Return the (X, Y) coordinate for the center point of the cell that contains the specified text.  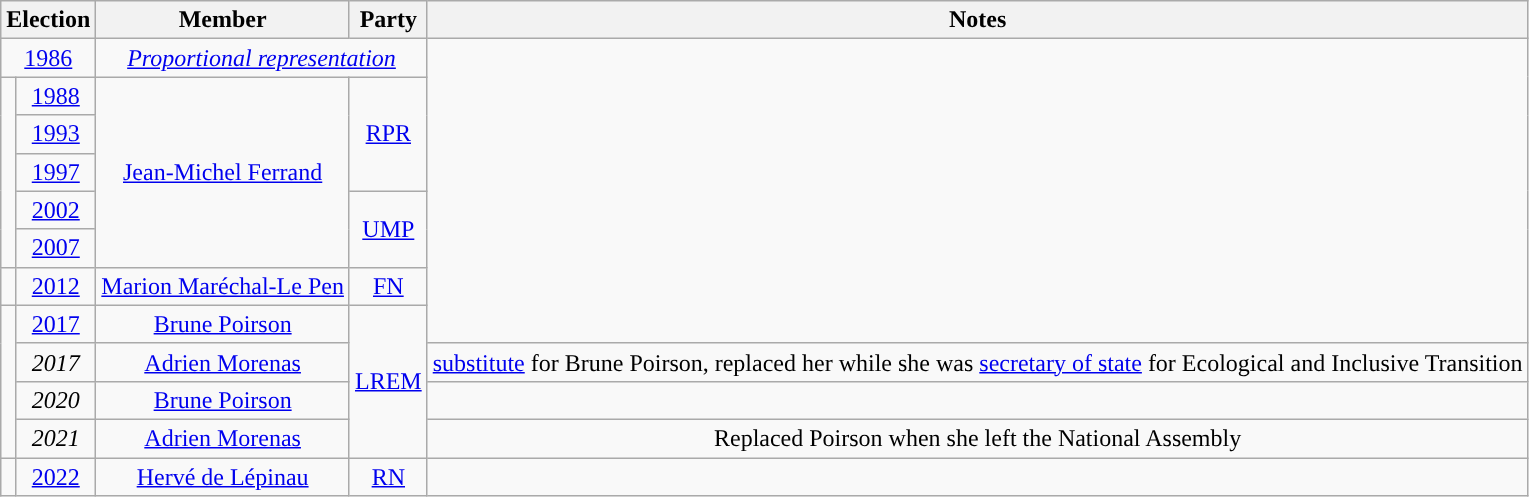
Notes (978, 20)
2007 (56, 248)
2021 (56, 438)
2020 (56, 400)
Proportional representation (262, 58)
RPR (388, 134)
RN (388, 477)
2002 (56, 210)
Hervé de Lépinau (223, 477)
Marion Maréchal-Le Pen (223, 286)
1988 (56, 96)
1986 (48, 58)
LREM (388, 381)
UMP (388, 229)
substitute for Brune Poirson, replaced her while she was secretary of state for Ecological and Inclusive Transition (978, 362)
1997 (56, 172)
Jean-Michel Ferrand (223, 172)
2022 (56, 477)
FN (388, 286)
1993 (56, 134)
Election (48, 20)
Member (223, 20)
Replaced Poirson when she left the National Assembly (978, 438)
Party (388, 20)
2012 (56, 286)
